Return (x, y) of the center of cell containing provided text 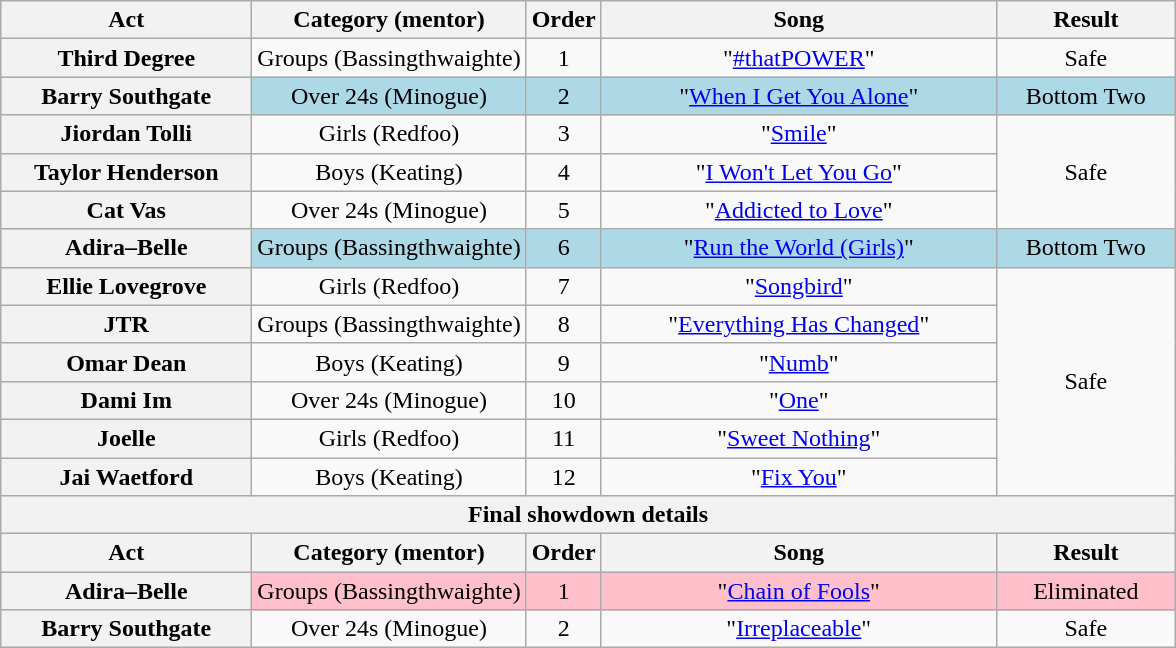
"Chain of Fools" (798, 591)
10 (564, 400)
"Numb" (798, 362)
Third Degree (126, 58)
Dami Im (126, 400)
Final showdown details (588, 515)
3 (564, 134)
"When I Get You Alone" (798, 96)
5 (564, 210)
Cat Vas (126, 210)
Jiordan Tolli (126, 134)
"Everything Has Changed" (798, 324)
11 (564, 438)
"Addicted to Love" (798, 210)
"I Won't Let You Go" (798, 172)
Eliminated (1086, 591)
Omar Dean (126, 362)
"Irreplaceable" (798, 629)
Taylor Henderson (126, 172)
12 (564, 477)
9 (564, 362)
8 (564, 324)
6 (564, 248)
Jai Waetford (126, 477)
7 (564, 286)
"Smile" (798, 134)
Joelle (126, 438)
JTR (126, 324)
Ellie Lovegrove (126, 286)
"Run the World (Girls)" (798, 248)
"#thatPOWER" (798, 58)
"Songbird" (798, 286)
"Fix You" (798, 477)
"Sweet Nothing" (798, 438)
4 (564, 172)
"One" (798, 400)
